Search for the cell housing the specified text and yield its (x, y) center coordinate. 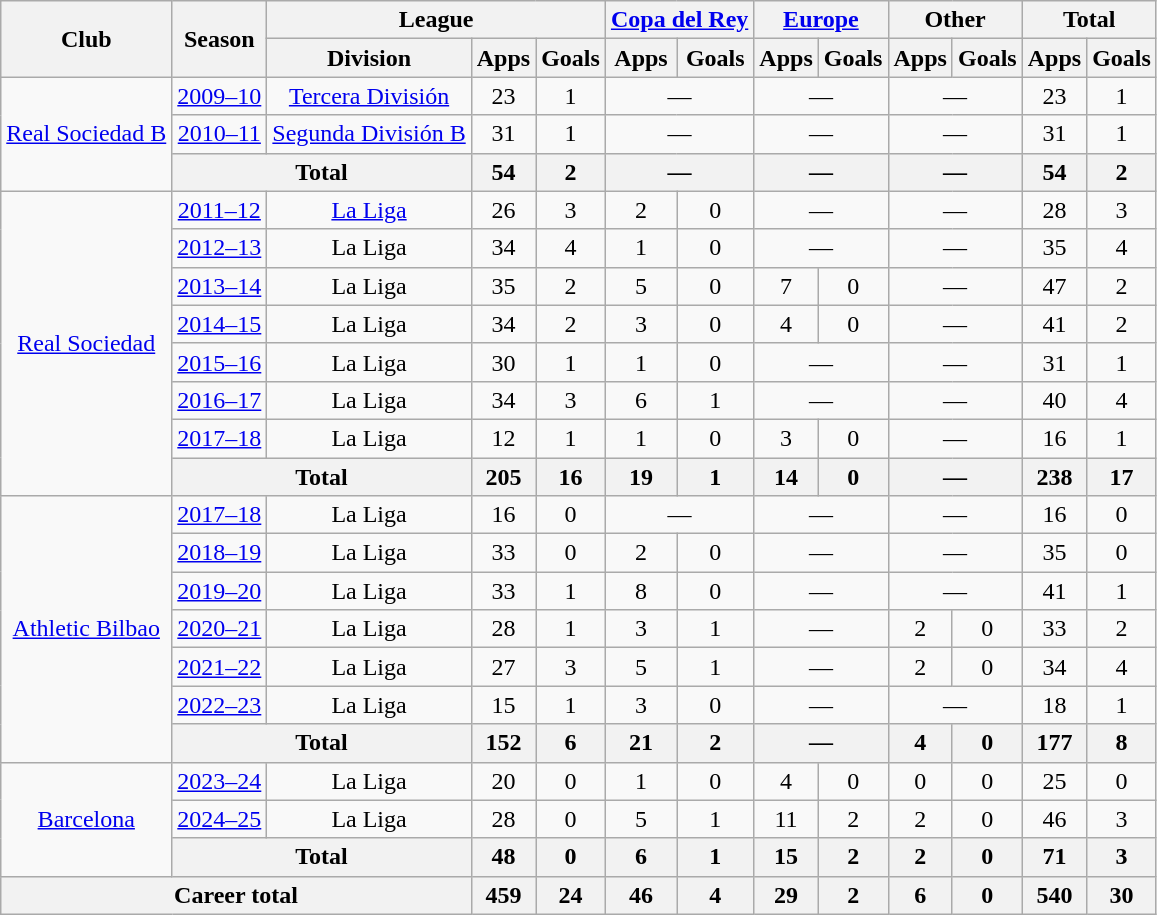
19 (640, 477)
238 (1054, 477)
Athletic Bilbao (86, 629)
Segunda División B (369, 134)
2016–17 (220, 400)
2014–15 (220, 324)
205 (503, 477)
27 (503, 667)
2021–22 (220, 667)
Tercera División (369, 96)
40 (1054, 400)
Career total (236, 895)
2009–10 (220, 96)
21 (640, 743)
12 (503, 438)
2015–16 (220, 362)
25 (1054, 781)
2018–19 (220, 553)
Real Sociedad B (86, 134)
2013–14 (220, 286)
Barcelona (86, 819)
26 (503, 210)
17 (1122, 477)
29 (786, 895)
11 (786, 819)
Europe (821, 20)
Division (369, 58)
7 (786, 286)
2020–21 (220, 629)
Season (220, 39)
152 (503, 743)
League (436, 20)
2019–20 (220, 591)
459 (503, 895)
24 (571, 895)
48 (503, 857)
177 (1054, 743)
18 (1054, 705)
Club (86, 39)
540 (1054, 895)
2011–12 (220, 210)
14 (786, 477)
20 (503, 781)
2010–11 (220, 134)
71 (1054, 857)
2023–24 (220, 781)
2022–23 (220, 705)
Real Sociedad (86, 343)
Copa del Rey (679, 20)
2012–13 (220, 248)
47 (1054, 286)
2024–25 (220, 819)
Other (955, 20)
